From the cell containing the given text, extract its center point as [x, y] coordinate. 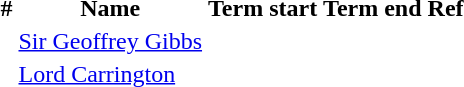
Sir Geoffrey Gibbs [110, 41]
